From the cell containing the given text, extract its center point as (x, y) coordinate. 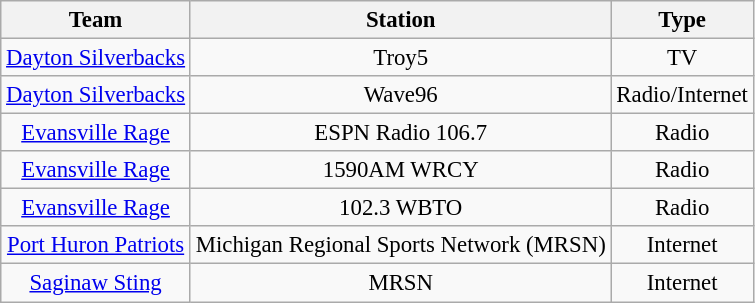
Radio/Internet (682, 95)
Troy5 (400, 58)
Saginaw Sting (96, 283)
Wave96 (400, 95)
MRSN (400, 283)
Michigan Regional Sports Network (MRSN) (400, 245)
1590AM WRCY (400, 170)
Station (400, 20)
Port Huron Patriots (96, 245)
Type (682, 20)
102.3 WBTO (400, 208)
Team (96, 20)
ESPN Radio 106.7 (400, 133)
TV (682, 58)
